Pinpoint the cell where the given text exists, returning its [x, y] midpoint coordinate. 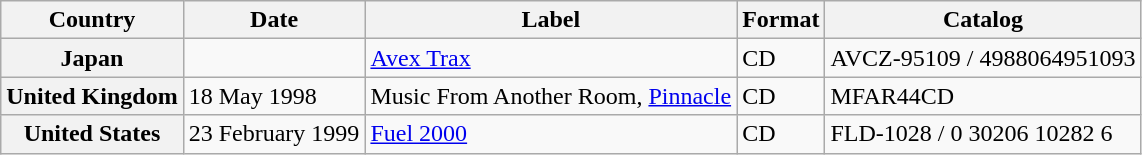
Format [781, 20]
Avex Trax [551, 58]
18 May 1998 [274, 96]
Date [274, 20]
MFAR44CD [983, 96]
United States [92, 134]
Catalog [983, 20]
AVCZ-95109 / 4988064951093 [983, 58]
Country [92, 20]
Fuel 2000 [551, 134]
United Kingdom [92, 96]
Music From Another Room, Pinnacle [551, 96]
FLD-1028 / 0 30206 10282 6 [983, 134]
23 February 1999 [274, 134]
Label [551, 20]
Japan [92, 58]
